Detect which cell encompasses the target text, then output its [x, y] center coordinate. 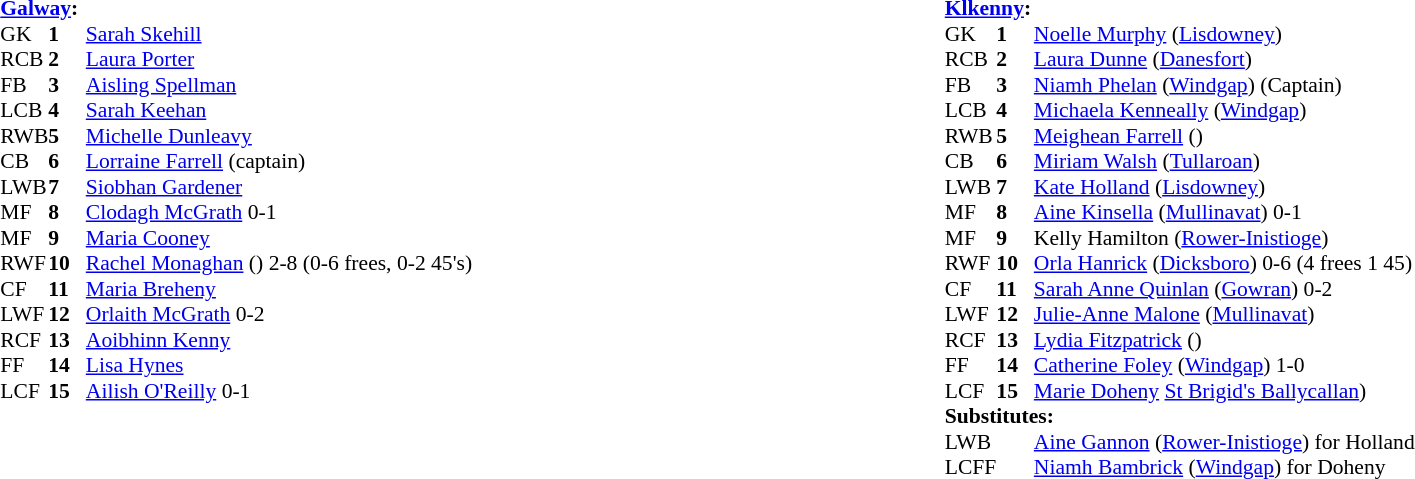
Sarah Keehan [279, 111]
Siobhan Gardener [279, 187]
Orla Hanrick (Dicksboro) 0-6 (4 frees 1 45) [1224, 263]
Julie-Anne Malone (Mullinavat) [1224, 315]
Maria Cooney [279, 238]
Aine Kinsella (Mullinavat) 0-1 [1224, 213]
Laura Porter [279, 59]
Niamh Phelan (Windgap) (Captain) [1224, 85]
Ailish O'Reilly 0-1 [279, 391]
Sarah Skehill [279, 34]
Meighean Farrell () [1224, 136]
Rachel Monaghan () 2-8 (0-6 frees, 0-2 45's) [279, 263]
Aoibhinn Kenny [279, 340]
Lorraine Farrell (captain) [279, 161]
Kate Holland (Lisdowney) [1224, 187]
Kelly Hamilton (Rower-Inistioge) [1224, 238]
Lisa Hynes [279, 365]
Catherine Foley (Windgap) 1-0 [1224, 365]
Miriam Walsh (Tullaroan) [1224, 161]
Laura Dunne (Danesfort) [1224, 59]
Lydia Fitzpatrick () [1224, 340]
Aine Gannon (Rower-Inistioge) for Holland [1224, 442]
Clodagh McGrath 0-1 [279, 213]
Marie Doheny St Brigid's Ballycallan) [1224, 391]
Michaela Kenneally (Windgap) [1224, 111]
Michelle Dunleavy [279, 136]
Noelle Murphy (Lisdowney) [1224, 34]
Substitutes: [1180, 417]
Aisling Spellman [279, 85]
Sarah Anne Quinlan (Gowran) 0-2 [1224, 289]
Orlaith McGrath 0-2 [279, 315]
Maria Breheny [279, 289]
